Pinpoint the cell where the given text exists, returning its [x, y] midpoint coordinate. 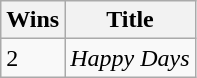
Title [130, 20]
Wins [33, 20]
2 [33, 58]
Happy Days [130, 58]
